Capture the cell that displays the provided text and extract its [X, Y] central coordinate. 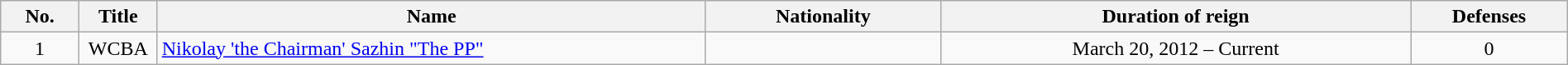
No. [40, 17]
WCBA [117, 48]
Name [432, 17]
0 [1489, 48]
Title [117, 17]
1 [40, 48]
Duration of reign [1175, 17]
Nationality [823, 17]
Nikolay 'the Chairman' Sazhin "The PP" [432, 48]
March 20, 2012 – Current [1175, 48]
Defenses [1489, 17]
